Capture the cell that displays the provided text and extract its (X, Y) central coordinate. 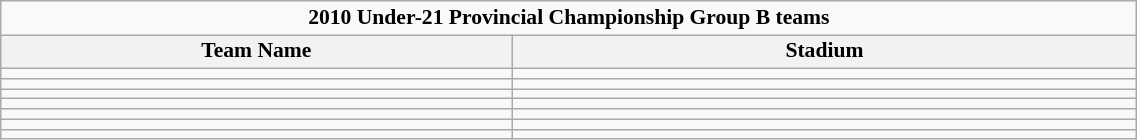
2010 Under-21 Provincial Championship Group B teams (569, 18)
Stadium (824, 52)
Team Name (256, 52)
